Output the (X, Y) coordinate of the center of the cell containing the given text.  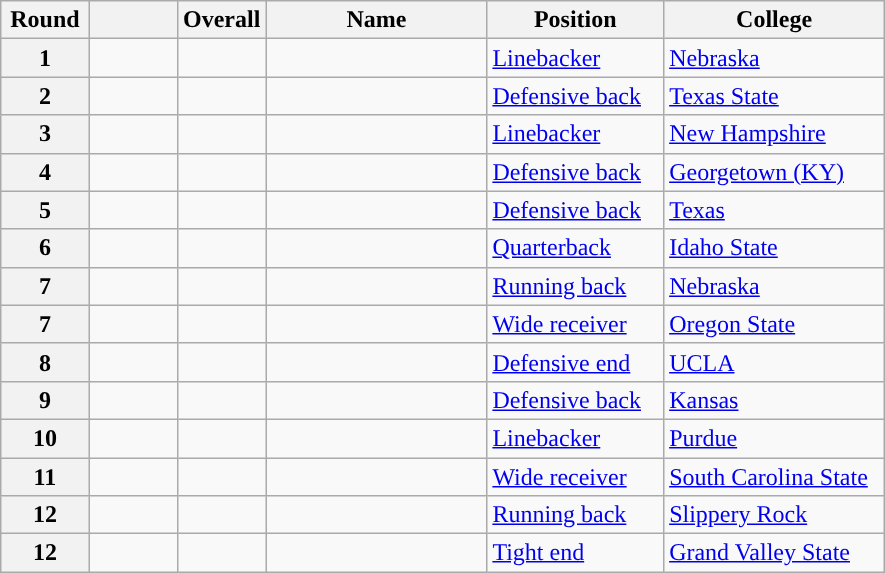
Texas State (774, 96)
1 (45, 58)
Quarterback (576, 248)
Georgetown (KY) (774, 172)
South Carolina State (774, 477)
Purdue (774, 438)
Idaho State (774, 248)
4 (45, 172)
Round (45, 20)
8 (45, 362)
New Hampshire (774, 134)
Texas (774, 210)
UCLA (774, 362)
Name (376, 20)
5 (45, 210)
Overall (222, 20)
11 (45, 477)
10 (45, 438)
6 (45, 248)
Kansas (774, 400)
College (774, 20)
Slippery Rock (774, 515)
9 (45, 400)
Tight end (576, 553)
Position (576, 20)
2 (45, 96)
Grand Valley State (774, 553)
3 (45, 134)
Oregon State (774, 324)
Defensive end (576, 362)
